Scan for the cell matching the given text and deliver its (X, Y) coordinate at center. 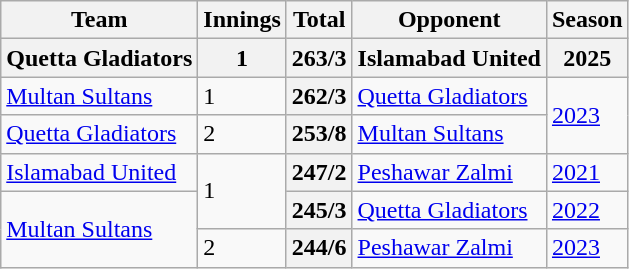
244/6 (319, 248)
2025 (587, 58)
247/2 (319, 172)
2021 (587, 172)
2022 (587, 210)
Team (100, 20)
262/3 (319, 96)
253/8 (319, 134)
Total (319, 20)
Innings (242, 20)
263/3 (319, 58)
Opponent (449, 20)
245/3 (319, 210)
Season (587, 20)
